Return the [X, Y] coordinate for the center point of the cell that contains the specified text.  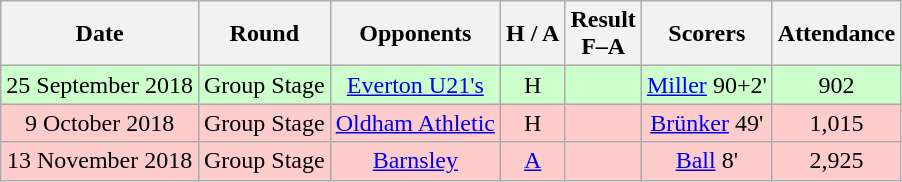
9 October 2018 [100, 123]
25 September 2018 [100, 85]
Date [100, 34]
1,015 [836, 123]
Oldham Athletic [415, 123]
H / A [533, 34]
Ball 8' [706, 161]
13 November 2018 [100, 161]
2,925 [836, 161]
A [533, 161]
Brünker 49' [706, 123]
Round [264, 34]
Opponents [415, 34]
Barnsley [415, 161]
Scorers [706, 34]
Attendance [836, 34]
Everton U21's [415, 85]
902 [836, 85]
ResultF–A [603, 34]
Miller 90+2' [706, 85]
